Return [x, y] of the center of cell containing provided text 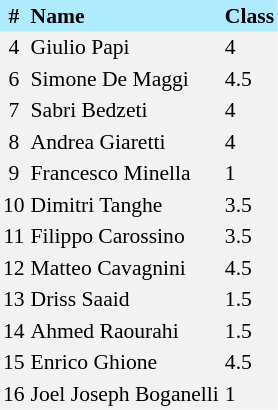
Simone De Maggi [125, 79]
13 [14, 300]
# [14, 16]
11 [14, 236]
9 [14, 174]
10 [14, 205]
Andrea Giaretti [125, 142]
Francesco Minella [125, 174]
Enrico Ghione [125, 362]
6 [14, 79]
Joel Joseph Boganelli [125, 394]
16 [14, 394]
14 [14, 331]
12 [14, 268]
Dimitri Tanghe [125, 205]
Name [125, 16]
Filippo Carossino [125, 236]
8 [14, 142]
Giulio Papi [125, 48]
7 [14, 110]
Ahmed Raourahi [125, 331]
Sabri Bedzeti [125, 110]
Matteo Cavagnini [125, 268]
Driss Saaid [125, 300]
15 [14, 362]
Class [250, 16]
